Provide the [x, y] coordinate of the cell's center where the given text is located.  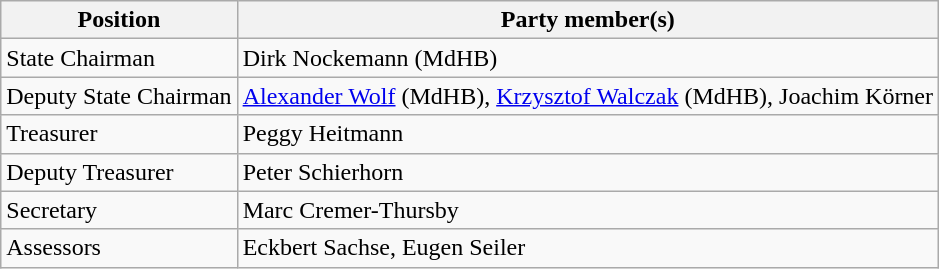
Position [119, 20]
State Chairman [119, 58]
Peggy Heitmann [588, 134]
Peter Schierhorn [588, 172]
Secretary [119, 210]
Eckbert Sachse, Eugen Seiler [588, 248]
Alexander Wolf (MdHB), Krzysztof Walczak (MdHB), Joachim Körner [588, 96]
Deputy State Chairman [119, 96]
Marc Cremer-Thursby [588, 210]
Treasurer [119, 134]
Dirk Nockemann (MdHB) [588, 58]
Assessors [119, 248]
Deputy Treasurer [119, 172]
Party member(s) [588, 20]
